Detect which cell encompasses the target text, then output its [X, Y] center coordinate. 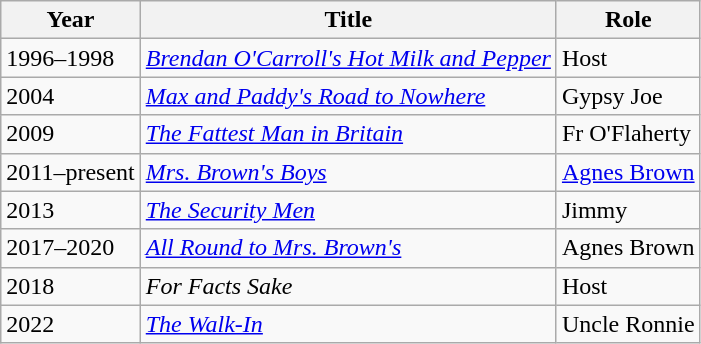
Fr O'Flaherty [628, 134]
2011–present [70, 172]
2022 [70, 324]
Max and Paddy's Road to Nowhere [348, 96]
The Security Men [348, 210]
Year [70, 20]
All Round to Mrs. Brown's [348, 248]
Role [628, 20]
Title [348, 20]
2004 [70, 96]
For Facts Sake [348, 286]
Uncle Ronnie [628, 324]
The Fattest Man in Britain [348, 134]
Brendan O'Carroll's Hot Milk and Pepper [348, 58]
The Walk-In [348, 324]
Jimmy [628, 210]
2017–2020 [70, 248]
2018 [70, 286]
Mrs. Brown's Boys [348, 172]
2009 [70, 134]
Gypsy Joe [628, 96]
1996–1998 [70, 58]
2013 [70, 210]
